Capture the cell that displays the provided text and extract its [X, Y] central coordinate. 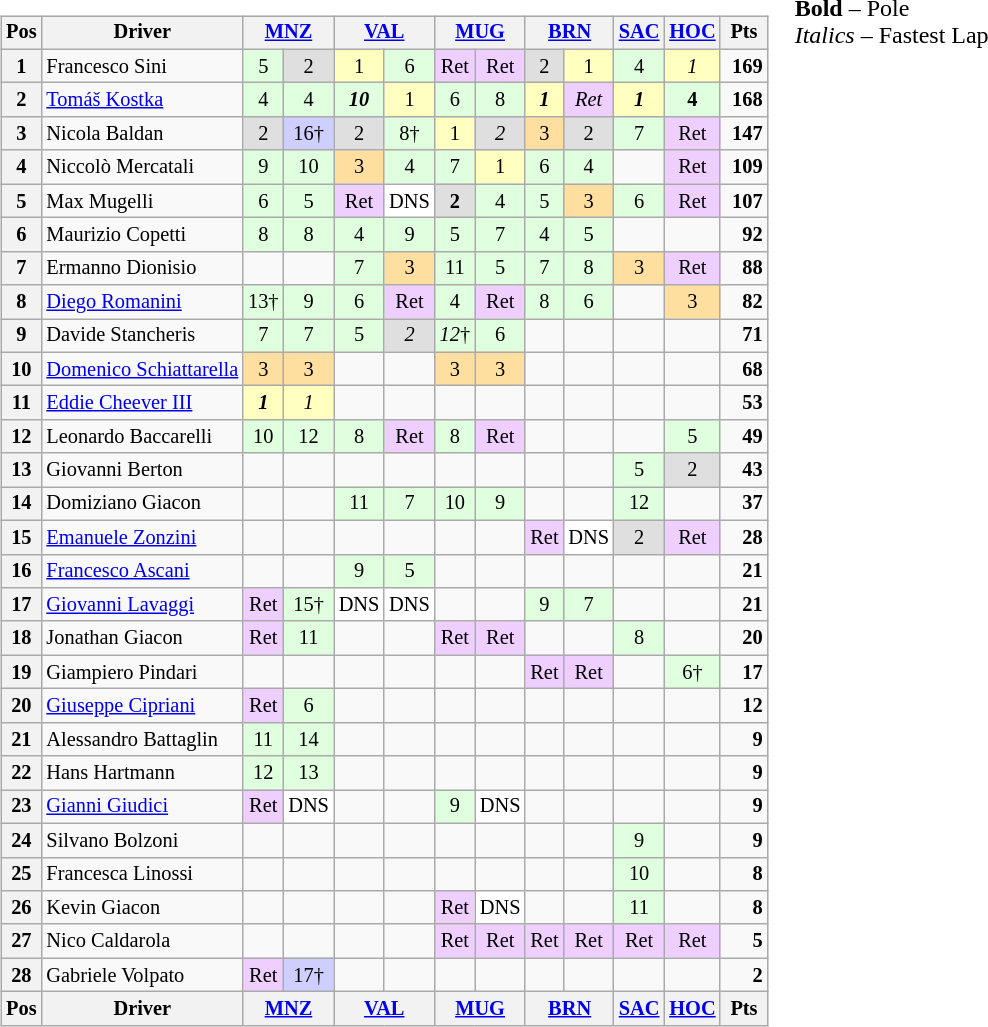
Niccolò Mercatali [142, 167]
19 [21, 672]
Domiziano Giacon [142, 504]
25 [21, 874]
Tomáš Kostka [142, 100]
13† [263, 302]
22 [21, 773]
Max Mugelli [142, 201]
15† [308, 605]
109 [744, 167]
Domenico Schiattarella [142, 369]
Giuseppe Cipriani [142, 706]
27 [21, 941]
24 [21, 840]
Francesco Sini [142, 66]
82 [744, 302]
Francesco Ascani [142, 571]
Hans Hartmann [142, 773]
Giampiero Pindari [142, 672]
Giovanni Lavaggi [142, 605]
88 [744, 268]
Emanuele Zonzini [142, 537]
Jonathan Giacon [142, 638]
Maurizio Copetti [142, 235]
16 [21, 571]
53 [744, 403]
Kevin Giacon [142, 908]
Nico Caldarola [142, 941]
15 [21, 537]
Davide Stancheris [142, 336]
43 [744, 470]
16† [308, 134]
Diego Romanini [142, 302]
12† [455, 336]
107 [744, 201]
8† [409, 134]
37 [744, 504]
6† [692, 672]
17† [308, 975]
Leonardo Baccarelli [142, 437]
Gianni Giudici [142, 807]
Francesca Linossi [142, 874]
Nicola Baldan [142, 134]
Ermanno Dionisio [142, 268]
49 [744, 437]
68 [744, 369]
168 [744, 100]
Giovanni Berton [142, 470]
Gabriele Volpato [142, 975]
169 [744, 66]
92 [744, 235]
Silvano Bolzoni [142, 840]
23 [21, 807]
147 [744, 134]
26 [21, 908]
Alessandro Battaglin [142, 739]
71 [744, 336]
Eddie Cheever III [142, 403]
18 [21, 638]
